Extract the [X, Y] coordinate from the center of the cell holding the provided text.  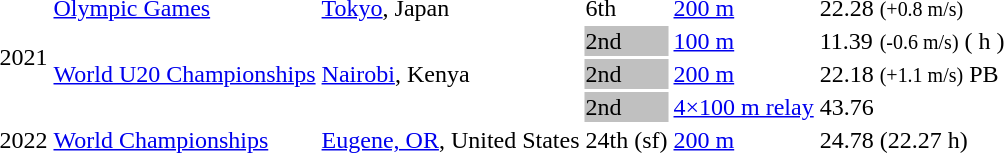
100 m [744, 41]
11.39 [846, 41]
World U20 Championships [184, 74]
Nairobi, Kenya [450, 74]
22.18 [846, 74]
43.76 [846, 107]
200 m [744, 74]
4×100 m relay [744, 107]
